From the cell containing the given text, extract its center point as (x, y) coordinate. 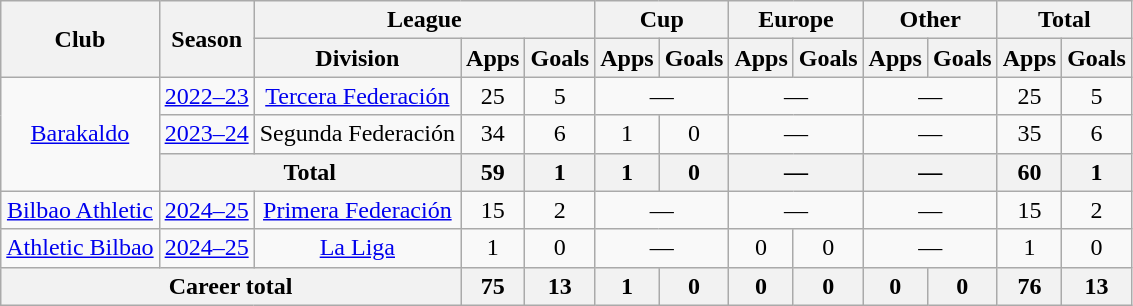
Europe (796, 20)
2023–24 (206, 134)
La Liga (357, 248)
Career total (231, 286)
Season (206, 39)
76 (1029, 286)
League (424, 20)
60 (1029, 172)
Cup (662, 20)
Athletic Bilbao (80, 248)
Club (80, 39)
Tercera Federación (357, 96)
75 (493, 286)
35 (1029, 134)
Division (357, 58)
Primera Federación (357, 210)
34 (493, 134)
Barakaldo (80, 134)
59 (493, 172)
2022–23 (206, 96)
Segunda Federación (357, 134)
Bilbao Athletic (80, 210)
Other (930, 20)
